For the text-containing cell, return its midpoint in (x, y) coordinate format. 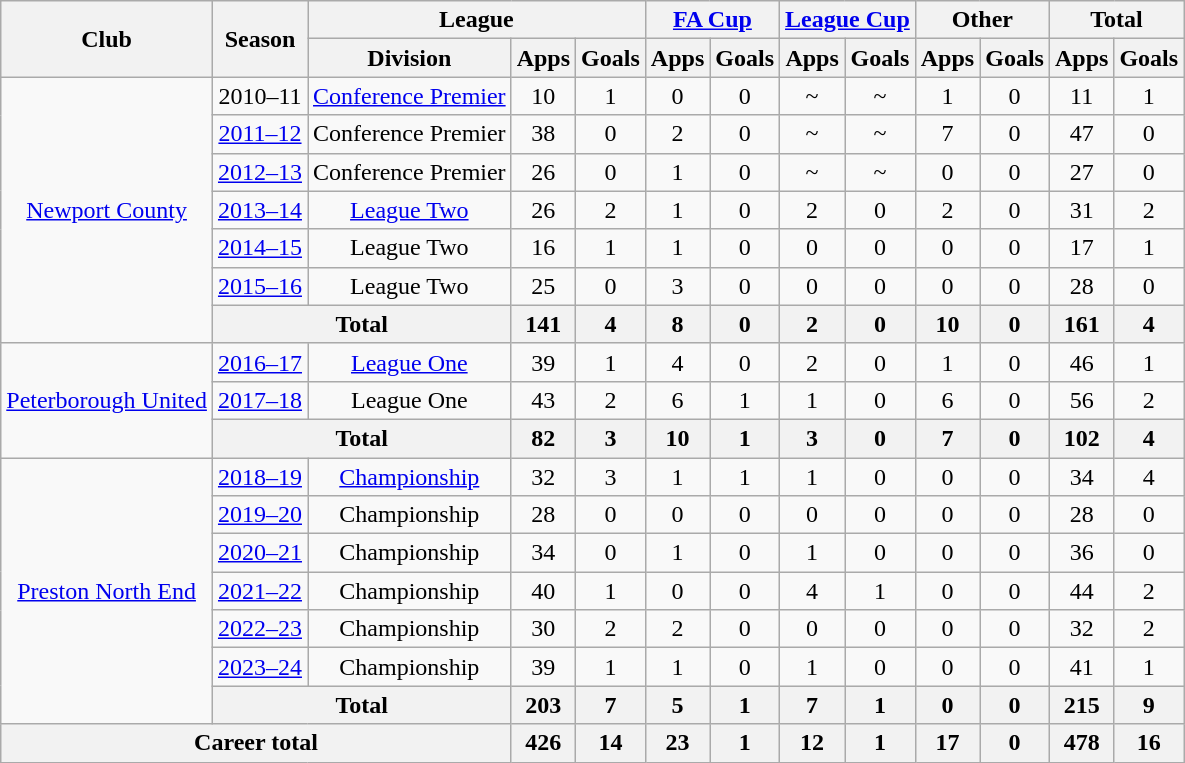
Preston North End (107, 591)
203 (543, 705)
215 (1081, 705)
2016–17 (260, 362)
44 (1081, 591)
2023–24 (260, 667)
141 (543, 324)
31 (1081, 210)
46 (1081, 362)
2020–21 (260, 553)
47 (1081, 134)
56 (1081, 400)
Division (410, 58)
36 (1081, 553)
478 (1081, 743)
30 (543, 629)
40 (543, 591)
102 (1081, 438)
Season (260, 39)
2021–22 (260, 591)
12 (812, 743)
25 (543, 286)
Peterborough United (107, 400)
Career total (256, 743)
2010–11 (260, 96)
11 (1081, 96)
2012–13 (260, 172)
2019–20 (260, 515)
8 (677, 324)
2014–15 (260, 248)
2022–23 (260, 629)
Other (982, 20)
9 (1149, 705)
23 (677, 743)
161 (1081, 324)
27 (1081, 172)
League (477, 20)
426 (543, 743)
2015–16 (260, 286)
38 (543, 134)
14 (611, 743)
2013–14 (260, 210)
82 (543, 438)
5 (677, 705)
2017–18 (260, 400)
Newport County (107, 210)
41 (1081, 667)
2018–19 (260, 477)
2011–12 (260, 134)
League Cup (848, 20)
Club (107, 39)
FA Cup (712, 20)
43 (543, 400)
